Determine the (X, Y) coordinate at the center of the cell enclosing the given text.  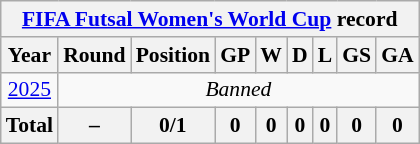
Round (94, 55)
GP (235, 55)
Year (30, 55)
Position (173, 55)
– (94, 126)
2025 (30, 90)
L (326, 55)
D (300, 55)
Total (30, 126)
Banned (238, 90)
GA (398, 55)
FIFA Futsal Women's World Cup record (210, 19)
GS (356, 55)
W (271, 55)
0/1 (173, 126)
